For the text-containing cell, return its midpoint in (x, y) coordinate format. 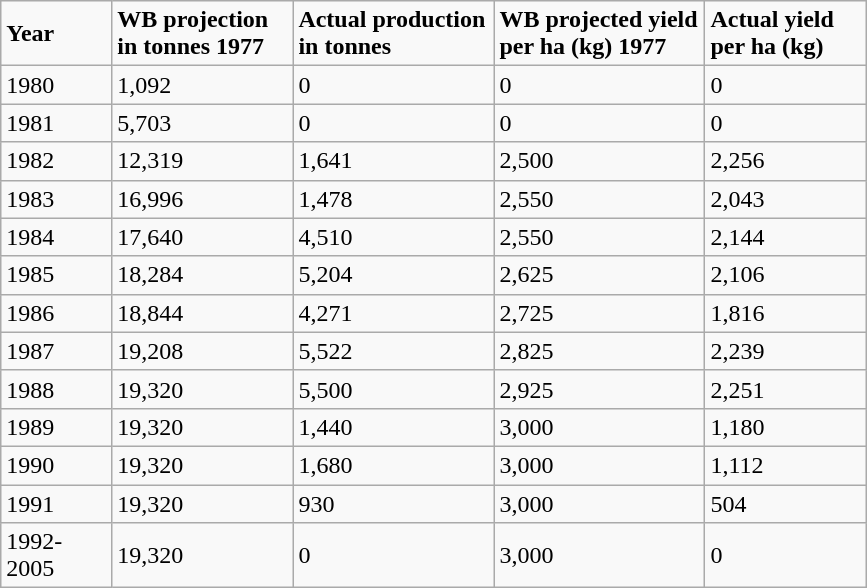
1982 (56, 161)
1981 (56, 123)
WB projection in tonnes 1977 (202, 34)
18,284 (202, 275)
1990 (56, 465)
2,825 (600, 351)
Actual yield per ha (kg) (786, 34)
2,500 (600, 161)
4,510 (394, 237)
1,816 (786, 313)
1,641 (394, 161)
1980 (56, 85)
5,204 (394, 275)
Year (56, 34)
5,522 (394, 351)
Actual production in tonnes (394, 34)
12,319 (202, 161)
2,144 (786, 237)
1988 (56, 389)
1984 (56, 237)
1,478 (394, 199)
4,271 (394, 313)
2,925 (600, 389)
2,625 (600, 275)
1985 (56, 275)
2,043 (786, 199)
2,256 (786, 161)
5,703 (202, 123)
19,208 (202, 351)
1986 (56, 313)
2,239 (786, 351)
504 (786, 503)
1987 (56, 351)
1991 (56, 503)
1992-2005 (56, 556)
930 (394, 503)
5,500 (394, 389)
1989 (56, 427)
1,680 (394, 465)
WB projected yield per ha (kg) 1977 (600, 34)
2,725 (600, 313)
1,092 (202, 85)
1,440 (394, 427)
18,844 (202, 313)
1,180 (786, 427)
2,251 (786, 389)
1,112 (786, 465)
16,996 (202, 199)
17,640 (202, 237)
2,106 (786, 275)
1983 (56, 199)
